Determine the (x, y) coordinate at the center of the cell enclosing the given text.  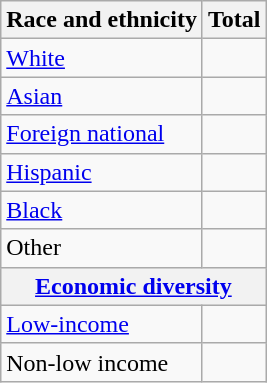
Black (102, 210)
White (102, 58)
Foreign national (102, 134)
Asian (102, 96)
Hispanic (102, 172)
Race and ethnicity (102, 20)
Non-low income (102, 362)
Total (234, 20)
Other (102, 248)
Economic diversity (134, 286)
Low-income (102, 324)
